Determine the (X, Y) coordinate at the center of the cell enclosing the given text.  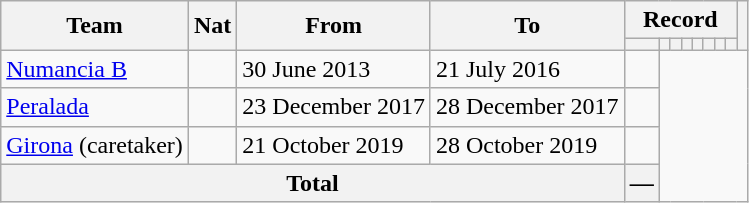
Record (680, 20)
30 June 2013 (334, 69)
— (642, 183)
Team (95, 26)
21 October 2019 (334, 145)
Girona (caretaker) (95, 145)
From (334, 26)
To (527, 26)
21 July 2016 (527, 69)
Peralada (95, 107)
28 October 2019 (527, 145)
23 December 2017 (334, 107)
28 December 2017 (527, 107)
Total (312, 183)
Numancia B (95, 69)
Nat (212, 26)
